Return [X, Y] of the center of cell containing provided text 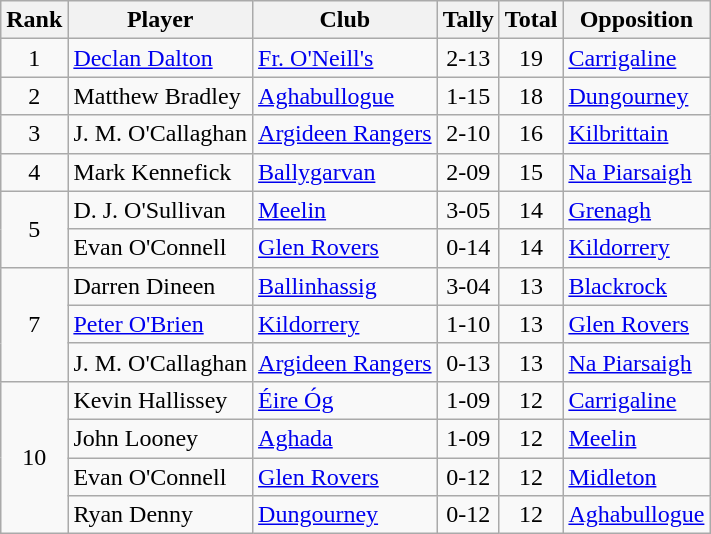
Opposition [636, 20]
Rank [34, 20]
Grenagh [636, 210]
18 [531, 96]
3-04 [468, 286]
Éire Óg [346, 400]
John Looney [160, 438]
2-10 [468, 134]
Tally [468, 20]
Matthew Bradley [160, 96]
2-13 [468, 58]
Ballygarvan [346, 172]
1 [34, 58]
Ryan Denny [160, 515]
Fr. O'Neill's [346, 58]
Kevin Hallissey [160, 400]
Total [531, 20]
Kilbrittain [636, 134]
1-10 [468, 324]
Player [160, 20]
Darren Dineen [160, 286]
3 [34, 134]
Club [346, 20]
10 [34, 457]
19 [531, 58]
1-15 [468, 96]
Declan Dalton [160, 58]
Ballinhassig [346, 286]
Blackrock [636, 286]
D. J. O'Sullivan [160, 210]
15 [531, 172]
5 [34, 229]
0-13 [468, 362]
Mark Kennefick [160, 172]
16 [531, 134]
4 [34, 172]
0-14 [468, 248]
7 [34, 324]
Peter O'Brien [160, 324]
2-09 [468, 172]
Aghada [346, 438]
3-05 [468, 210]
2 [34, 96]
Midleton [636, 477]
